Output the [x, y] coordinate of the center of the cell containing the given text.  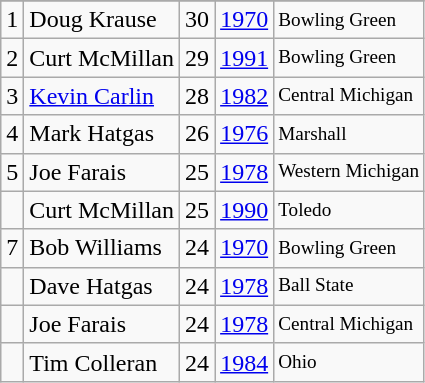
Ohio [349, 362]
4 [12, 134]
Kevin Carlin [102, 96]
1 [12, 20]
1991 [244, 58]
Tim Colleran [102, 362]
Marshall [349, 134]
1984 [244, 362]
Western Michigan [349, 172]
Ball State [349, 286]
1982 [244, 96]
7 [12, 248]
Bob Williams [102, 248]
30 [198, 20]
Mark Hatgas [102, 134]
3 [12, 96]
5 [12, 172]
26 [198, 134]
Toledo [349, 210]
Dave Hatgas [102, 286]
Doug Krause [102, 20]
1976 [244, 134]
29 [198, 58]
2 [12, 58]
1990 [244, 210]
28 [198, 96]
